For the text-containing cell, return its midpoint in [x, y] coordinate format. 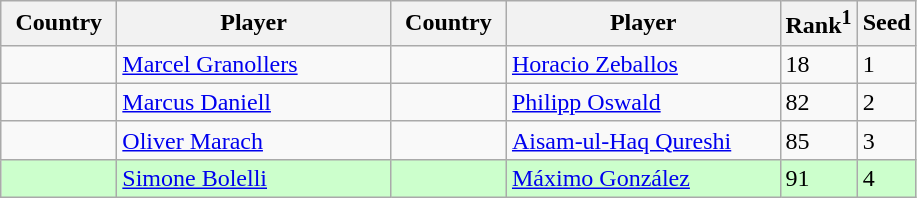
91 [818, 178]
Marcel Granollers [254, 64]
Simone Bolelli [254, 178]
82 [818, 102]
4 [886, 178]
Horacio Zeballos [643, 64]
Oliver Marach [254, 140]
85 [818, 140]
Philipp Oswald [643, 102]
Marcus Daniell [254, 102]
Rank1 [818, 24]
Aisam-ul-Haq Qureshi [643, 140]
18 [818, 64]
Seed [886, 24]
3 [886, 140]
2 [886, 102]
1 [886, 64]
Máximo González [643, 178]
